Extract the (x, y) coordinate from the center of the cell holding the provided text.  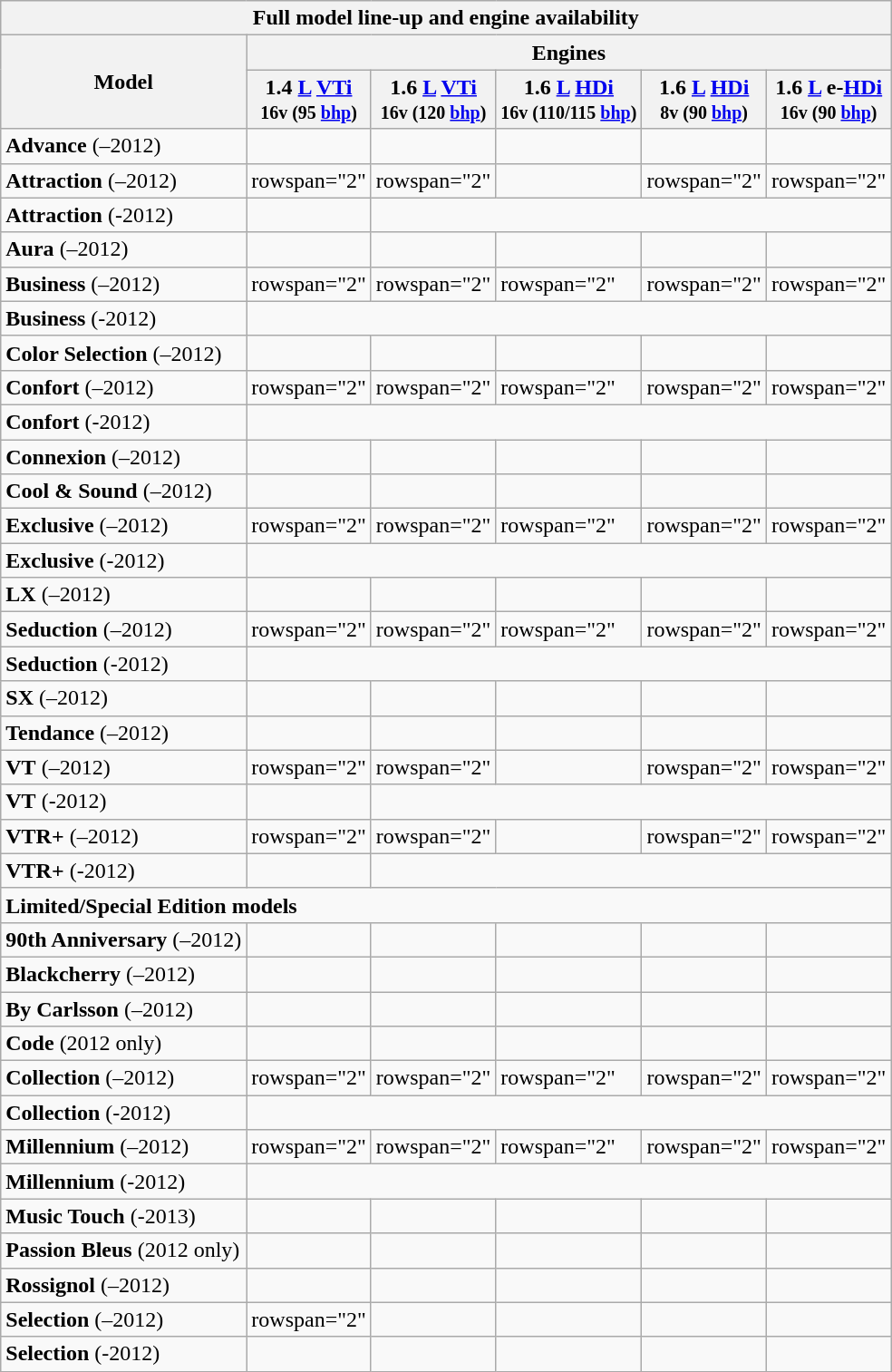
Millennium (–2012) (123, 1147)
VT (–2012) (123, 767)
90th Anniversary (–2012) (123, 939)
1.6 L VTi16v (120 bhp) (433, 100)
VTR+ (-2012) (123, 871)
Confort (–2012) (123, 387)
1.6 L HDi8v (90 bhp) (704, 100)
Rossignol (–2012) (123, 1285)
Collection (-2012) (123, 1113)
Full model line-up and engine availability (446, 18)
1.6 L e-HDi16v (90 bhp) (829, 100)
Business (-2012) (123, 318)
Exclusive (–2012) (123, 526)
Tendance (–2012) (123, 733)
Color Selection (–2012) (123, 353)
Selection (-2012) (123, 1354)
Business (–2012) (123, 284)
LX (–2012) (123, 595)
SX (–2012) (123, 698)
Exclusive (-2012) (123, 560)
Cool & Sound (–2012) (123, 491)
Seduction (–2012) (123, 629)
Millennium (-2012) (123, 1182)
1.6 L HDi16v (110/115 bhp) (569, 100)
Blackcherry (–2012) (123, 974)
Advance (–2012) (123, 146)
Engines (569, 53)
Music Touch (-2013) (123, 1216)
Seduction (-2012) (123, 664)
Attraction (–2012) (123, 180)
Model (123, 82)
Selection (–2012) (123, 1319)
Confort (-2012) (123, 422)
Passion Bleus (2012 only) (123, 1250)
VTR+ (–2012) (123, 836)
Limited/Special Edition models (446, 905)
Code (2012 only) (123, 1044)
Attraction (-2012) (123, 215)
Aura (–2012) (123, 249)
Collection (–2012) (123, 1078)
VT (-2012) (123, 802)
By Carlsson (–2012) (123, 1009)
1.4 L VTi16v (95 bhp) (309, 100)
Connexion (–2012) (123, 456)
